Return the [x, y] coordinate for the center point of the cell that contains the specified text.  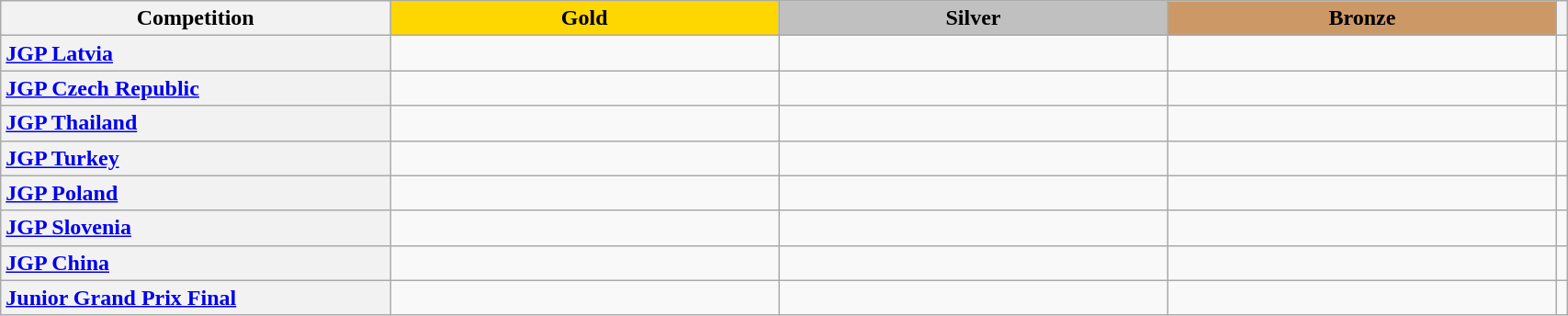
Silver [974, 18]
JGP Thailand [196, 123]
JGP Turkey [196, 158]
JGP Poland [196, 193]
Gold [584, 18]
Competition [196, 18]
JGP Latvia [196, 53]
JGP Czech Republic [196, 88]
JGP China [196, 263]
Bronze [1361, 18]
Junior Grand Prix Final [196, 298]
JGP Slovenia [196, 228]
